Return [X, Y] of the center of cell containing provided text 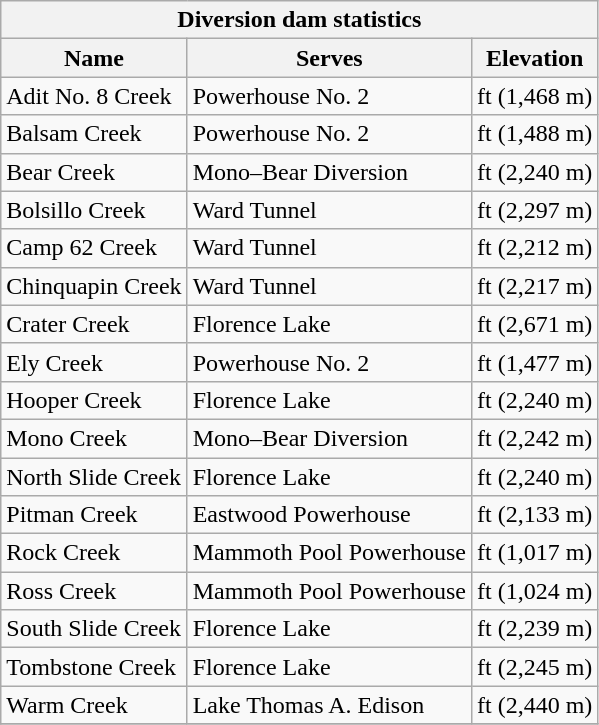
ft (2,133 m) [535, 515]
ft (1,017 m) [535, 553]
Warm Creek [94, 705]
ft (1,024 m) [535, 591]
Ely Creek [94, 362]
Camp 62 Creek [94, 248]
ft (2,297 m) [535, 210]
ft (2,242 m) [535, 438]
South Slide Creek [94, 629]
ft (2,245 m) [535, 667]
Chinquapin Creek [94, 286]
Hooper Creek [94, 400]
Eastwood Powerhouse [329, 515]
Ross Creek [94, 591]
ft (2,440 m) [535, 705]
Adit No. 8 Creek [94, 96]
North Slide Creek [94, 477]
ft (2,671 m) [535, 324]
Rock Creek [94, 553]
ft (1,477 m) [535, 362]
Lake Thomas A. Edison [329, 705]
Crater Creek [94, 324]
ft (1,468 m) [535, 96]
Serves [329, 58]
Bear Creek [94, 172]
ft (1,488 m) [535, 134]
Balsam Creek [94, 134]
Name [94, 58]
ft (2,217 m) [535, 286]
Elevation [535, 58]
Pitman Creek [94, 515]
ft (2,239 m) [535, 629]
Tombstone Creek [94, 667]
Bolsillo Creek [94, 210]
Mono Creek [94, 438]
ft (2,212 m) [535, 248]
Diversion dam statistics [300, 20]
